Extract the [x, y] coordinate from the center of the cell holding the provided text.  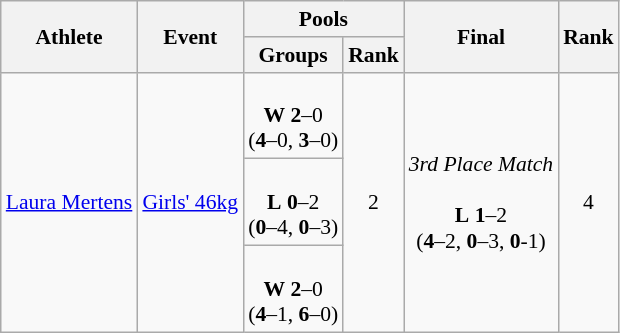
2 [374, 202]
Final [481, 36]
Pools [324, 19]
4 [588, 202]
W 2–0(4–0, 3–0) [293, 116]
W 2–0(4–1, 6–0) [293, 290]
Laura Mertens [70, 202]
Girls' 46kg [190, 202]
Athlete [70, 36]
L 0–2(0–4, 0–3) [293, 202]
Event [190, 36]
3rd Place MatchL 1–2(4–2, 0–3, 0-1) [481, 202]
Groups [293, 55]
